Scan for the cell matching the given text and deliver its (x, y) coordinate at center. 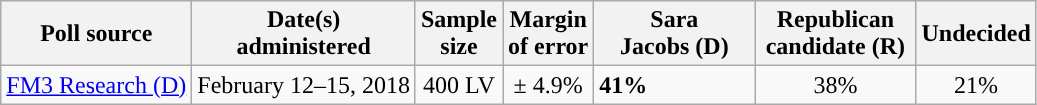
Date(s)administered (304, 34)
41% (674, 85)
400 LV (458, 85)
February 12–15, 2018 (304, 85)
38% (836, 85)
Undecided (976, 34)
21% (976, 85)
Republicancandidate (R) (836, 34)
SaraJacobs (D) (674, 34)
Samplesize (458, 34)
± 4.9% (548, 85)
FM3 Research (D) (96, 85)
Poll source (96, 34)
Marginof error (548, 34)
